Capture the cell that displays the provided text and extract its [x, y] central coordinate. 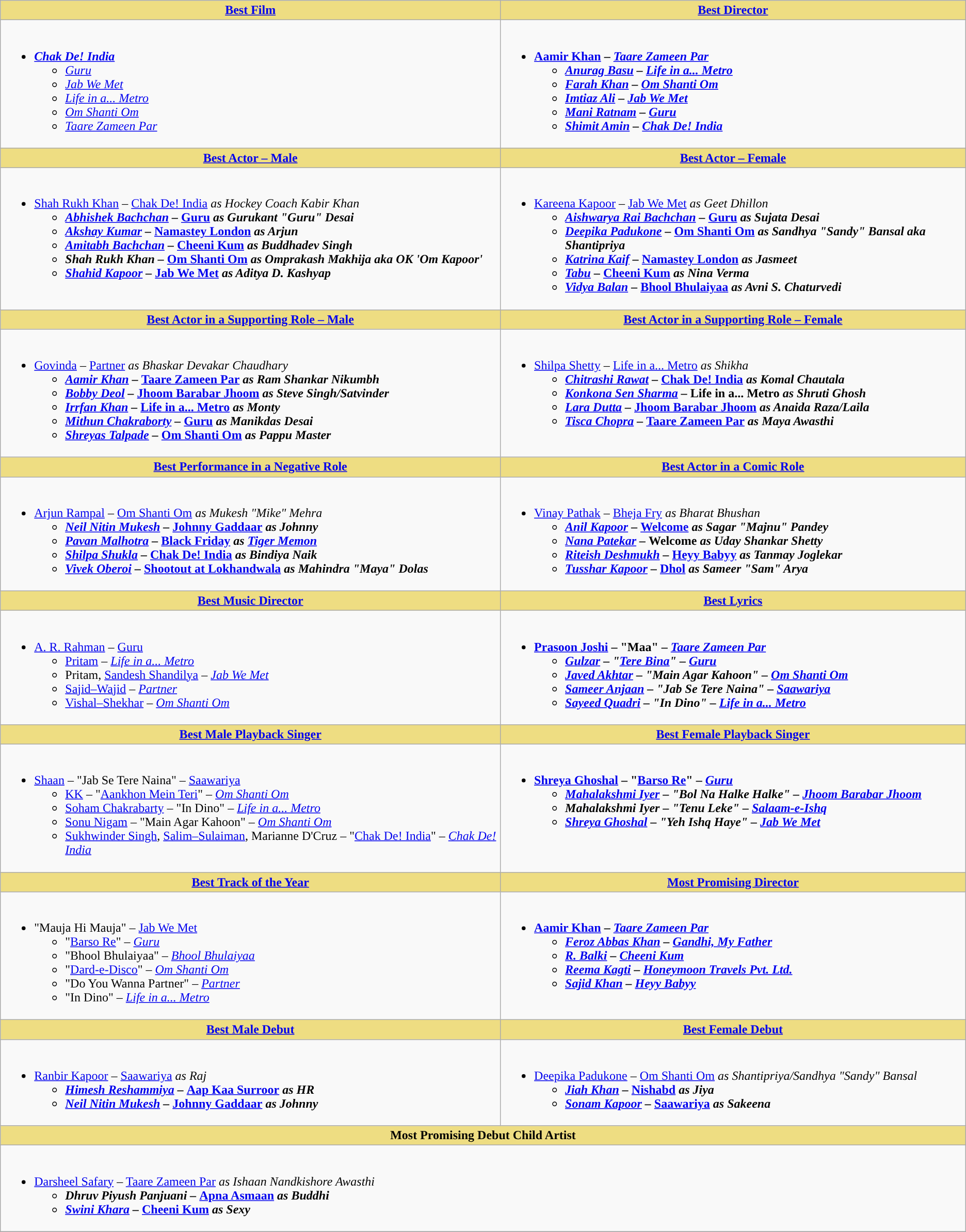
Best Female Playback Singer [733, 734]
Most Promising Debut Child Artist [483, 1136]
Best Director [733, 10]
Best Performance in a Negative Role [251, 467]
Best Actor in a Supporting Role – Female [733, 319]
Best Film [251, 10]
Best Lyrics [733, 601]
Best Male Debut [251, 1030]
A. R. Rahman – GuruPritam – Life in a... MetroPritam, Sandesh Shandilya – Jab We MetSajid–Wajid – PartnerVishal–Shekhar – Om Shanti Om [251, 668]
Best Actor in a Comic Role [733, 467]
Best Female Debut [733, 1030]
Best Track of the Year [251, 882]
Darsheel Safary – Taare Zameen Par as Ishaan Nandkishore AwasthiDhruv Piyush Panjuani – Apna Asmaan as BuddhiSwini Khara – Cheeni Kum as Sexy [483, 1189]
Most Promising Director [733, 882]
Best Actor in a Supporting Role – Male [251, 319]
Best Actor – Male [251, 158]
Ranbir Kapoor – Saawariya as RajHimesh Reshammiya – Aap Kaa Surroor as HRNeil Nitin Mukesh – Johnny Gaddaar as Johnny [251, 1082]
Best Actor – Female [733, 158]
Deepika Padukone – Om Shanti Om as Shantipriya/Sandhya "Sandy" BansalJiah Khan – Nishabd as JiyaSonam Kapoor – Saawariya as Sakeena [733, 1082]
Chak De! IndiaGuruJab We MetLife in a... MetroOm Shanti OmTaare Zameen Par [251, 84]
Best Male Playback Singer [251, 734]
Best Music Director [251, 601]
